Return the [x, y] coordinate for the center point of the cell that contains the specified text.  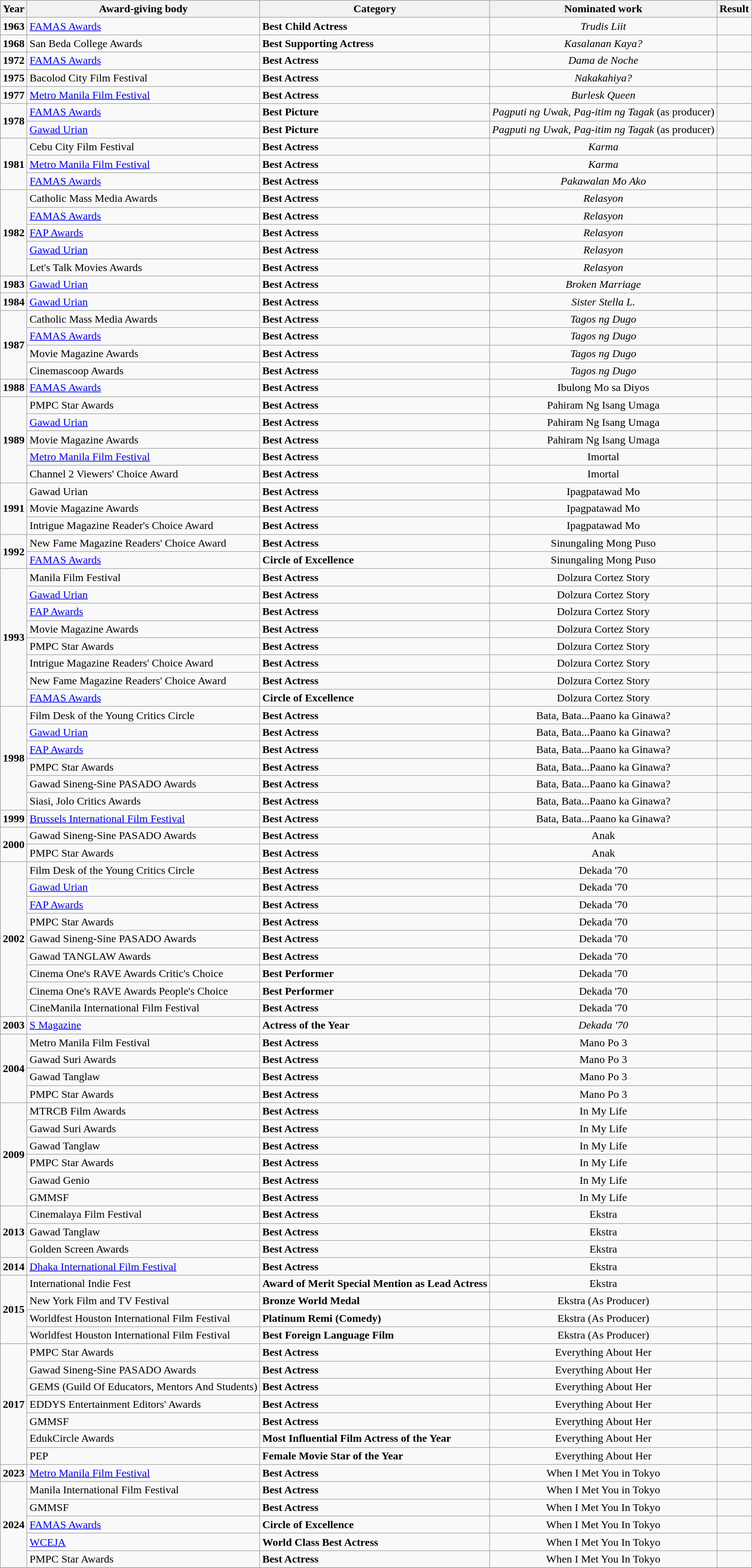
1991 [14, 508]
San Beda College Awards [143, 43]
Gawad TANGLAW Awards [143, 956]
Most Influential Film Actress of the Year [375, 1439]
Category [375, 9]
1993 [14, 638]
GEMS (Guild Of Educators, Mentors And Students) [143, 1387]
Bacolod City Film Festival [143, 78]
Best Child Actress [375, 26]
1988 [14, 388]
Female Movie Star of the Year [375, 1456]
Platinum Remi (Comedy) [375, 1318]
2002 [14, 939]
Kasalanan Kaya? [603, 43]
1981 [14, 164]
Pakawalan Mo Ako [603, 181]
2014 [14, 1266]
Cinemascoop Awards [143, 371]
S Magazine [143, 1025]
2009 [14, 1154]
Best Supporting Actress [375, 43]
Golden Screen Awards [143, 1249]
2003 [14, 1025]
Ibulong Mo sa Diyos [603, 388]
1978 [14, 121]
1972 [14, 61]
1977 [14, 95]
2023 [14, 1473]
Result [734, 9]
Cebu City Film Festival [143, 147]
Dhaka International Film Festival [143, 1266]
2017 [14, 1404]
Bronze World Medal [375, 1301]
World Class Best Actress [375, 1542]
Cinemalaya Film Festival [143, 1215]
Channel 2 Viewers' Choice Award [143, 474]
1998 [14, 758]
1983 [14, 285]
1975 [14, 78]
Manila Film Festival [143, 577]
MTRCB Film Awards [143, 1111]
Best Foreign Language Film [375, 1335]
New York Film and TV Festival [143, 1301]
1989 [14, 439]
Award of Merit Special Mention as Lead Actress [375, 1283]
1984 [14, 302]
Intrigue Magazine Readers' Choice Award [143, 663]
Nominated work [603, 9]
2013 [14, 1232]
Cinema One's RAVE Awards Critic's Choice [143, 973]
Let's Talk Movies Awards [143, 267]
WCEJA [143, 1542]
Burlesk Queen [603, 95]
Actress of the Year [375, 1025]
Cinema One's RAVE Awards People's Choice [143, 991]
Year [14, 9]
Dama de Noche [603, 61]
Siasi, Jolo Critics Awards [143, 801]
Award-giving body [143, 9]
1987 [14, 345]
1992 [14, 552]
Broken Marriage [603, 285]
PEP [143, 1456]
2000 [14, 844]
Manila International Film Festival [143, 1490]
2004 [14, 1068]
International Indie Fest [143, 1283]
2015 [14, 1309]
Gawad Genio [143, 1180]
2024 [14, 1525]
1963 [14, 26]
EdukCircle Awards [143, 1439]
1982 [14, 233]
Nakakahiya? [603, 78]
Intrigue Magazine Reader's Choice Award [143, 526]
1968 [14, 43]
CineManila International Film Festival [143, 1008]
Brussels International Film Festival [143, 819]
1999 [14, 819]
Trudis Liit [603, 26]
EDDYS Entertainment Editors' Awards [143, 1404]
Sister Stella L. [603, 302]
